Locate the cell with the specified text and output its [X, Y] center coordinate. 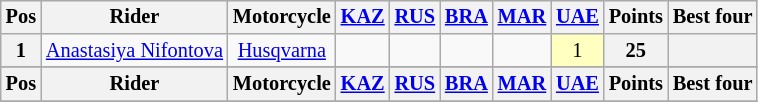
Anastasiya Nifontova [134, 51]
25 [636, 51]
Husqvarna [282, 51]
